Extract the [X, Y] coordinate from the center of the cell holding the provided text.  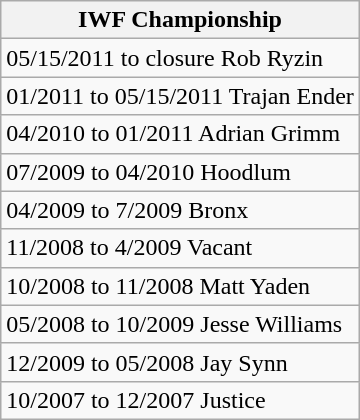
05/15/2011 to closure Rob Ryzin [180, 58]
04/2010 to 01/2011 Adrian Grimm [180, 134]
05/2008 to 10/2009 Jesse Williams [180, 324]
10/2008 to 11/2008 Matt Yaden [180, 286]
11/2008 to 4/2009 Vacant [180, 248]
01/2011 to 05/15/2011 Trajan Ender [180, 96]
10/2007 to 12/2007 Justice [180, 400]
12/2009 to 05/2008 Jay Synn [180, 362]
07/2009 to 04/2010 Hoodlum [180, 172]
04/2009 to 7/2009 Bronx [180, 210]
IWF Championship [180, 20]
